Return the [x, y] coordinate for the center point of the cell that contains the specified text.  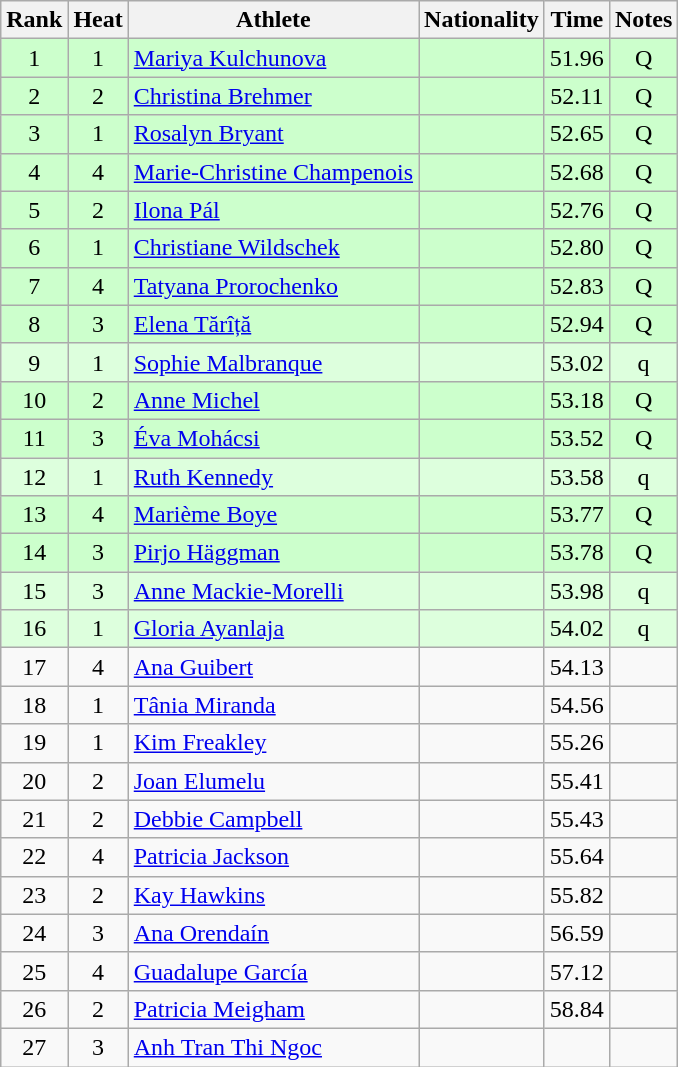
25 [34, 971]
24 [34, 933]
22 [34, 857]
15 [34, 591]
26 [34, 1009]
7 [34, 286]
Anne Mackie-Morelli [273, 591]
Éva Mohácsi [273, 438]
Patricia Meigham [273, 1009]
54.02 [576, 629]
Marième Boye [273, 515]
52.76 [576, 210]
Pirjo Häggman [273, 553]
Ana Guibert [273, 667]
52.68 [576, 172]
9 [34, 362]
19 [34, 743]
52.80 [576, 248]
Heat [98, 20]
Athlete [273, 20]
Christiane Wildschek [273, 248]
10 [34, 400]
Joan Elumelu [273, 781]
Ilona Pál [273, 210]
Tânia Miranda [273, 705]
18 [34, 705]
56.59 [576, 933]
12 [34, 477]
Gloria Ayanlaja [273, 629]
27 [34, 1047]
57.12 [576, 971]
17 [34, 667]
Elena Tărîță [273, 324]
51.96 [576, 58]
52.11 [576, 96]
Marie-Christine Champenois [273, 172]
53.78 [576, 553]
Notes [643, 20]
14 [34, 553]
Anh Tran Thi Ngoc [273, 1047]
55.43 [576, 819]
Sophie Malbranque [273, 362]
Ruth Kennedy [273, 477]
Guadalupe García [273, 971]
20 [34, 781]
Ana Orendaín [273, 933]
53.18 [576, 400]
52.83 [576, 286]
Nationality [482, 20]
53.02 [576, 362]
53.98 [576, 591]
Rank [34, 20]
Anne Michel [273, 400]
53.58 [576, 477]
Mariya Kulchunova [273, 58]
Patricia Jackson [273, 857]
Kim Freakley [273, 743]
13 [34, 515]
Christina Brehmer [273, 96]
Rosalyn Bryant [273, 134]
55.41 [576, 781]
55.64 [576, 857]
55.26 [576, 743]
Tatyana Prorochenko [273, 286]
11 [34, 438]
54.13 [576, 667]
55.82 [576, 895]
6 [34, 248]
53.52 [576, 438]
Debbie Campbell [273, 819]
53.77 [576, 515]
58.84 [576, 1009]
52.65 [576, 134]
8 [34, 324]
5 [34, 210]
21 [34, 819]
54.56 [576, 705]
16 [34, 629]
52.94 [576, 324]
Time [576, 20]
Kay Hawkins [273, 895]
23 [34, 895]
